Identify which cell holds the provided text, then report its (X, Y) central coordinate. 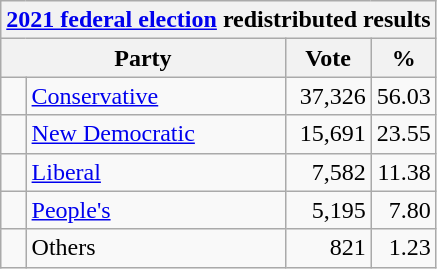
15,691 (328, 134)
1.23 (404, 248)
11.38 (404, 172)
37,326 (328, 96)
7,582 (328, 172)
Vote (328, 58)
2021 federal election redistributed results (218, 20)
Others (156, 248)
People's (156, 210)
23.55 (404, 134)
5,195 (328, 210)
7.80 (404, 210)
821 (328, 248)
56.03 (404, 96)
% (404, 58)
New Democratic (156, 134)
Party (143, 58)
Liberal (156, 172)
Conservative (156, 96)
